Extract the (x, y) coordinate from the center of the cell holding the provided text.  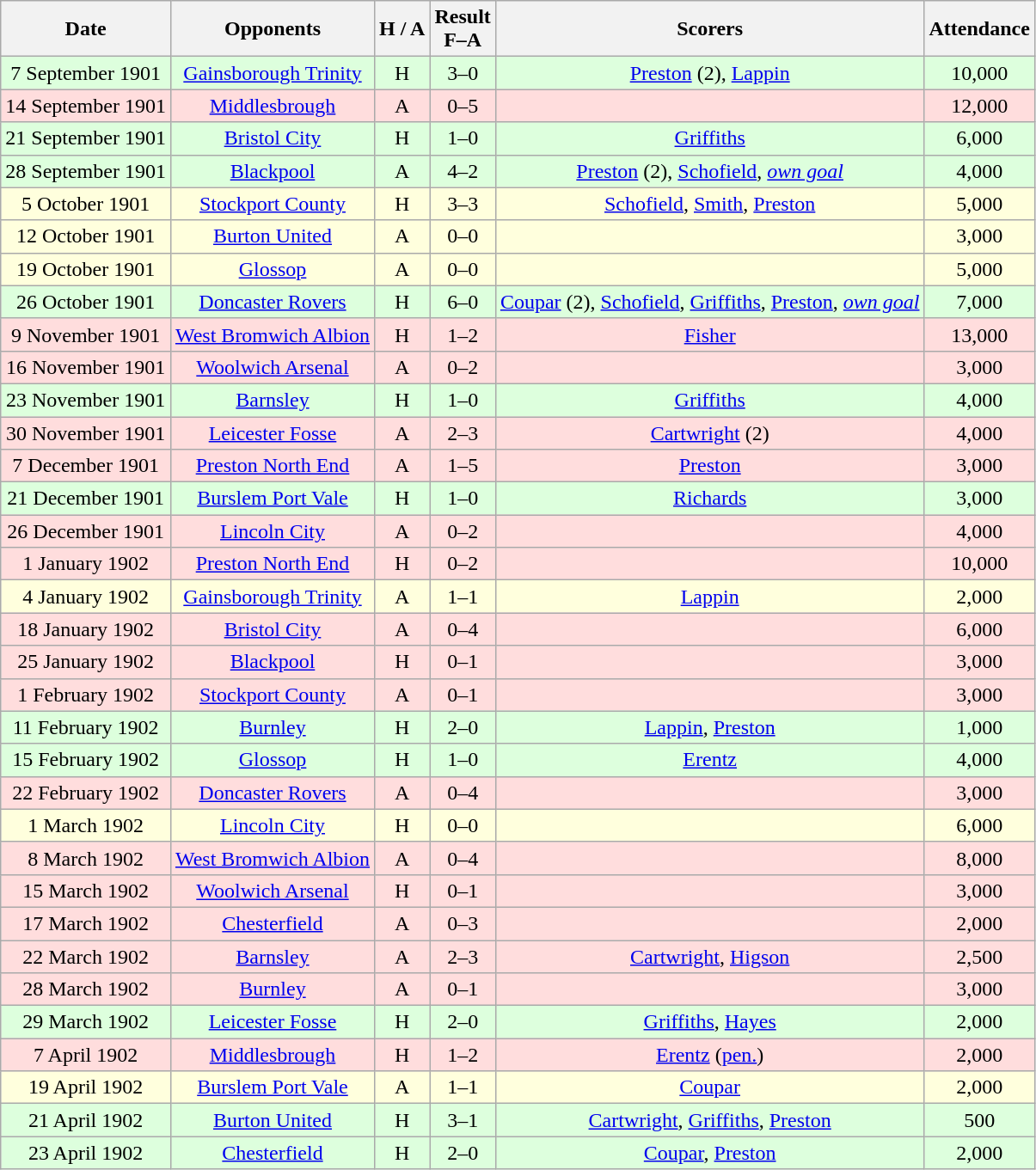
25 January 1902 (86, 662)
7 April 1902 (86, 1055)
22 February 1902 (86, 793)
8,000 (979, 858)
Richards (710, 499)
13,000 (979, 334)
15 March 1902 (86, 891)
Coupar, Preston (710, 1153)
19 October 1901 (86, 269)
7,000 (979, 302)
2,500 (979, 957)
Preston (2), Lappin (710, 73)
21 April 1902 (86, 1120)
Coupar (2), Schofield, Griffiths, Preston, own goal (710, 302)
H / A (402, 29)
26 December 1901 (86, 531)
3–3 (463, 204)
Opponents (272, 29)
23 November 1901 (86, 400)
8 March 1902 (86, 858)
28 March 1902 (86, 989)
7 December 1901 (86, 466)
9 November 1901 (86, 334)
0–3 (463, 923)
Coupar (710, 1087)
Cartwright, Griffiths, Preston (710, 1120)
11 February 1902 (86, 727)
Preston (2), Schofield, own goal (710, 171)
15 February 1902 (86, 760)
29 March 1902 (86, 1022)
17 March 1902 (86, 923)
1 March 1902 (86, 825)
Cartwright, Higson (710, 957)
6–0 (463, 302)
1 February 1902 (86, 695)
26 October 1901 (86, 302)
1,000 (979, 727)
12 October 1901 (86, 236)
21 September 1901 (86, 138)
18 January 1902 (86, 629)
Griffiths, Hayes (710, 1022)
1–5 (463, 466)
23 April 1902 (86, 1153)
14 September 1901 (86, 106)
5 October 1901 (86, 204)
7 September 1901 (86, 73)
Attendance (979, 29)
30 November 1901 (86, 432)
22 March 1902 (86, 957)
1 January 1902 (86, 564)
Preston (710, 466)
Fisher (710, 334)
4 January 1902 (86, 597)
16 November 1901 (86, 367)
3–1 (463, 1120)
4–2 (463, 171)
21 December 1901 (86, 499)
Lappin, Preston (710, 727)
0–5 (463, 106)
3–0 (463, 73)
500 (979, 1120)
Schofield, Smith, Preston (710, 204)
12,000 (979, 106)
19 April 1902 (86, 1087)
ResultF–A (463, 29)
Cartwright (2) (710, 432)
28 September 1901 (86, 171)
Lappin (710, 597)
Date (86, 29)
Erentz (pen.) (710, 1055)
Erentz (710, 760)
Scorers (710, 29)
